Locate the cell with the specified text and output its [X, Y] center coordinate. 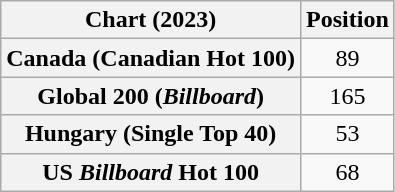
165 [348, 96]
Hungary (Single Top 40) [151, 134]
89 [348, 58]
Chart (2023) [151, 20]
68 [348, 172]
US Billboard Hot 100 [151, 172]
Position [348, 20]
Global 200 (Billboard) [151, 96]
Canada (Canadian Hot 100) [151, 58]
53 [348, 134]
